Determine the (x, y) coordinate at the center of the cell enclosing the given text.  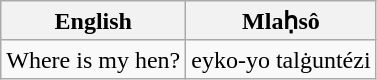
Mlaḥsô (281, 21)
English (94, 21)
Where is my hen? (94, 59)
eyko-yo talġuntézi (281, 59)
